Return the (x, y) coordinate for the center point of the cell that contains the specified text.  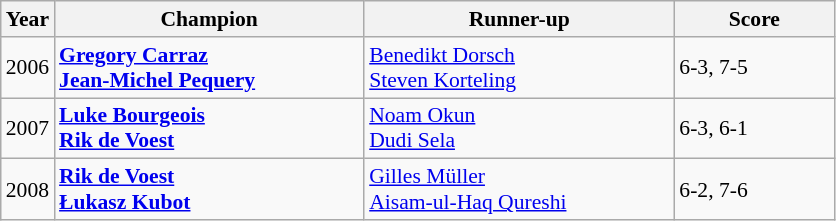
6-2, 7-6 (754, 190)
2006 (28, 68)
Rik de Voest Łukasz Kubot (209, 190)
6-3, 6-1 (754, 128)
6-3, 7-5 (754, 68)
Luke Bourgeois Rik de Voest (209, 128)
Year (28, 19)
2007 (28, 128)
Gilles Müller Aisam-ul-Haq Qureshi (519, 190)
2008 (28, 190)
Benedikt Dorsch Steven Korteling (519, 68)
Gregory Carraz Jean-Michel Pequery (209, 68)
Noam Okun Dudi Sela (519, 128)
Runner-up (519, 19)
Champion (209, 19)
Score (754, 19)
